Pinpoint the cell where the given text exists, returning its [X, Y] midpoint coordinate. 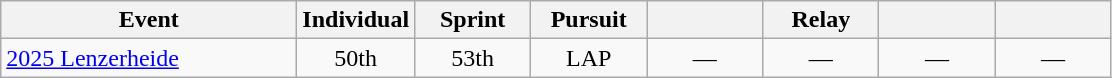
Event [149, 20]
Individual [356, 20]
2025 Lenzerheide [149, 58]
LAP [589, 58]
53th [473, 58]
Relay [821, 20]
Pursuit [589, 20]
50th [356, 58]
Sprint [473, 20]
